From the cell containing the given text, extract its center point as (X, Y) coordinate. 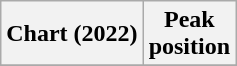
Peakposition (189, 34)
Chart (2022) (72, 34)
